From the cell containing the given text, extract its center point as (x, y) coordinate. 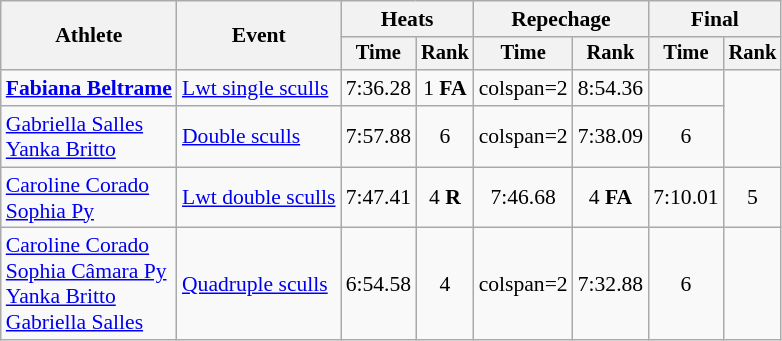
7:46.68 (524, 198)
1 FA (445, 88)
6:54.58 (378, 284)
Lwt single sculls (259, 88)
Caroline CoradoSophia Câmara PyYanka BrittoGabriella Salles (89, 284)
7:36.28 (378, 88)
Repechage (562, 19)
Gabriella SallesYanka Britto (89, 136)
Fabiana Beltrame (89, 88)
Double sculls (259, 136)
7:57.88 (378, 136)
Lwt double sculls (259, 198)
5 (753, 198)
7:32.88 (610, 284)
4 R (445, 198)
Caroline CoradoSophia Py (89, 198)
7:47.41 (378, 198)
Final (714, 19)
4 (445, 284)
7:10.01 (686, 198)
Heats (408, 19)
Event (259, 36)
8:54.36 (610, 88)
7:38.09 (610, 136)
Athlete (89, 36)
Quadruple sculls (259, 284)
4 FA (610, 198)
